Provide the [x, y] coordinate of the cell's center where the given text is located.  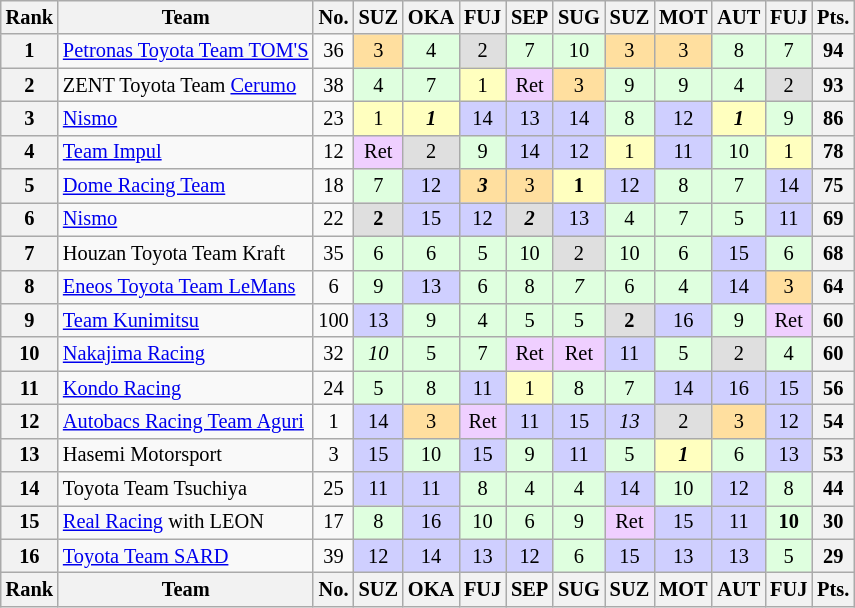
75 [833, 186]
17 [333, 522]
93 [833, 85]
68 [833, 253]
35 [333, 253]
Nakajima Racing [186, 354]
Dome Racing Team [186, 186]
24 [333, 388]
25 [333, 489]
Team Impul [186, 152]
53 [833, 455]
ZENT Toyota Team Cerumo [186, 85]
22 [333, 219]
18 [333, 186]
Hasemi Motorsport [186, 455]
23 [333, 118]
Toyota Team Tsuchiya [186, 489]
56 [833, 388]
Real Racing with LEON [186, 522]
86 [833, 118]
Toyota Team SARD [186, 556]
Houzan Toyota Team Kraft [186, 253]
36 [333, 51]
54 [833, 421]
Kondo Racing [186, 388]
78 [833, 152]
29 [833, 556]
94 [833, 51]
38 [333, 85]
Autobacs Racing Team Aguri [186, 421]
30 [833, 522]
39 [333, 556]
Petronas Toyota Team TOM'S [186, 51]
Team Kunimitsu [186, 320]
64 [833, 287]
69 [833, 219]
44 [833, 489]
Eneos Toyota Team LeMans [186, 287]
32 [333, 354]
100 [333, 320]
